Scan for the cell matching the given text and deliver its (x, y) coordinate at center. 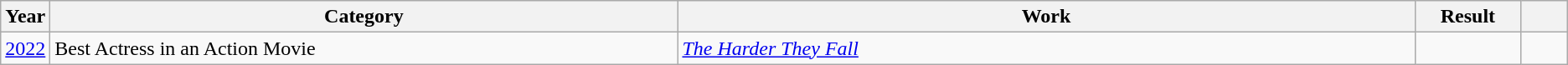
Work (1046, 17)
Category (364, 17)
The Harder They Fall (1046, 48)
Result (1467, 17)
Year (25, 17)
Best Actress in an Action Movie (364, 48)
2022 (25, 48)
